Capture the cell that displays the provided text and extract its (X, Y) central coordinate. 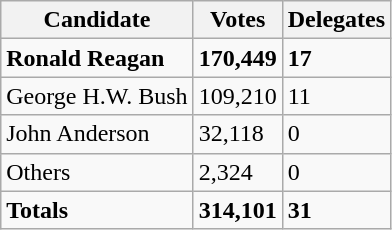
17 (336, 58)
109,210 (238, 96)
George H.W. Bush (97, 96)
31 (336, 210)
Ronald Reagan (97, 58)
Candidate (97, 20)
Votes (238, 20)
John Anderson (97, 134)
32,118 (238, 134)
Others (97, 172)
Totals (97, 210)
2,324 (238, 172)
170,449 (238, 58)
11 (336, 96)
Delegates (336, 20)
314,101 (238, 210)
